Extract the [X, Y] coordinate from the center of the cell holding the provided text.  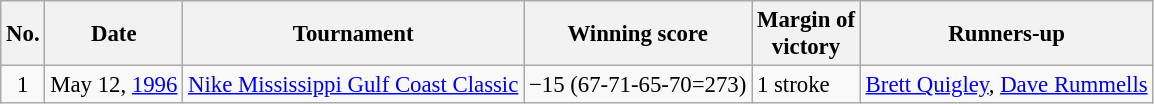
Date [114, 34]
No. [23, 34]
Runners-up [1006, 34]
Margin ofvictory [806, 34]
1 stroke [806, 85]
Brett Quigley, Dave Rummells [1006, 85]
Nike Mississippi Gulf Coast Classic [354, 85]
May 12, 1996 [114, 85]
Winning score [638, 34]
Tournament [354, 34]
1 [23, 85]
−15 (67-71-65-70=273) [638, 85]
